Extract the [x, y] coordinate from the center of the cell holding the provided text.  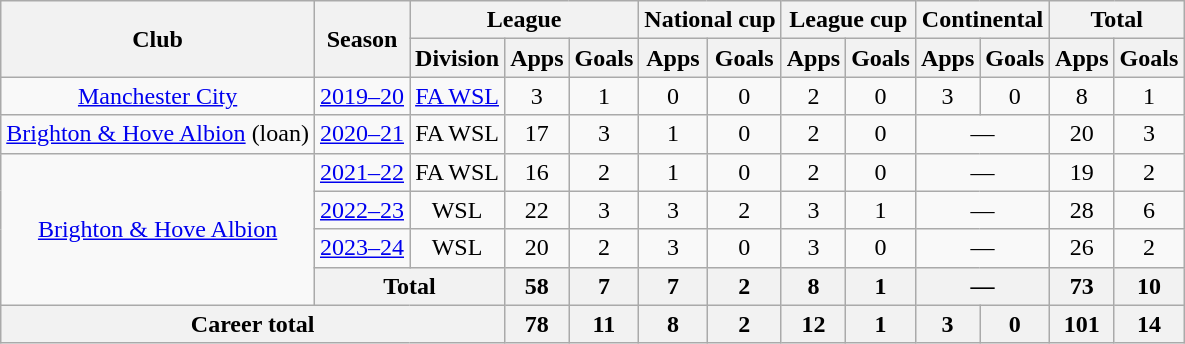
Manchester City [158, 96]
Club [158, 39]
6 [1149, 210]
2022–23 [362, 210]
16 [537, 172]
2023–24 [362, 248]
Continental [982, 20]
17 [537, 134]
101 [1082, 324]
2021–22 [362, 172]
11 [604, 324]
19 [1082, 172]
National cup [710, 20]
Division [458, 58]
Career total [253, 324]
Brighton & Hove Albion (loan) [158, 134]
League cup [848, 20]
Season [362, 39]
26 [1082, 248]
Brighton & Hove Albion [158, 229]
League [524, 20]
2019–20 [362, 96]
28 [1082, 210]
22 [537, 210]
73 [1082, 286]
2020–21 [362, 134]
12 [813, 324]
78 [537, 324]
14 [1149, 324]
10 [1149, 286]
58 [537, 286]
